Search for the cell housing the specified text and yield its [x, y] center coordinate. 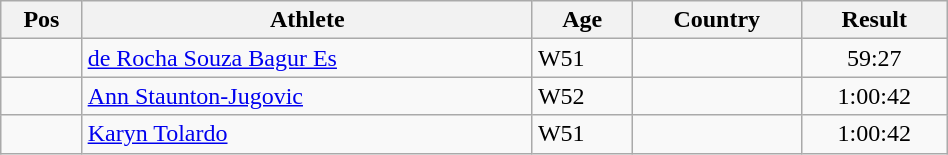
Country [716, 20]
59:27 [874, 58]
Pos [42, 20]
Ann Staunton-Jugovic [307, 96]
Athlete [307, 20]
de Rocha Souza Bagur Es [307, 58]
Age [582, 20]
Result [874, 20]
W52 [582, 96]
Karyn Tolardo [307, 134]
